Output the (x, y) coordinate of the center of the cell containing the given text.  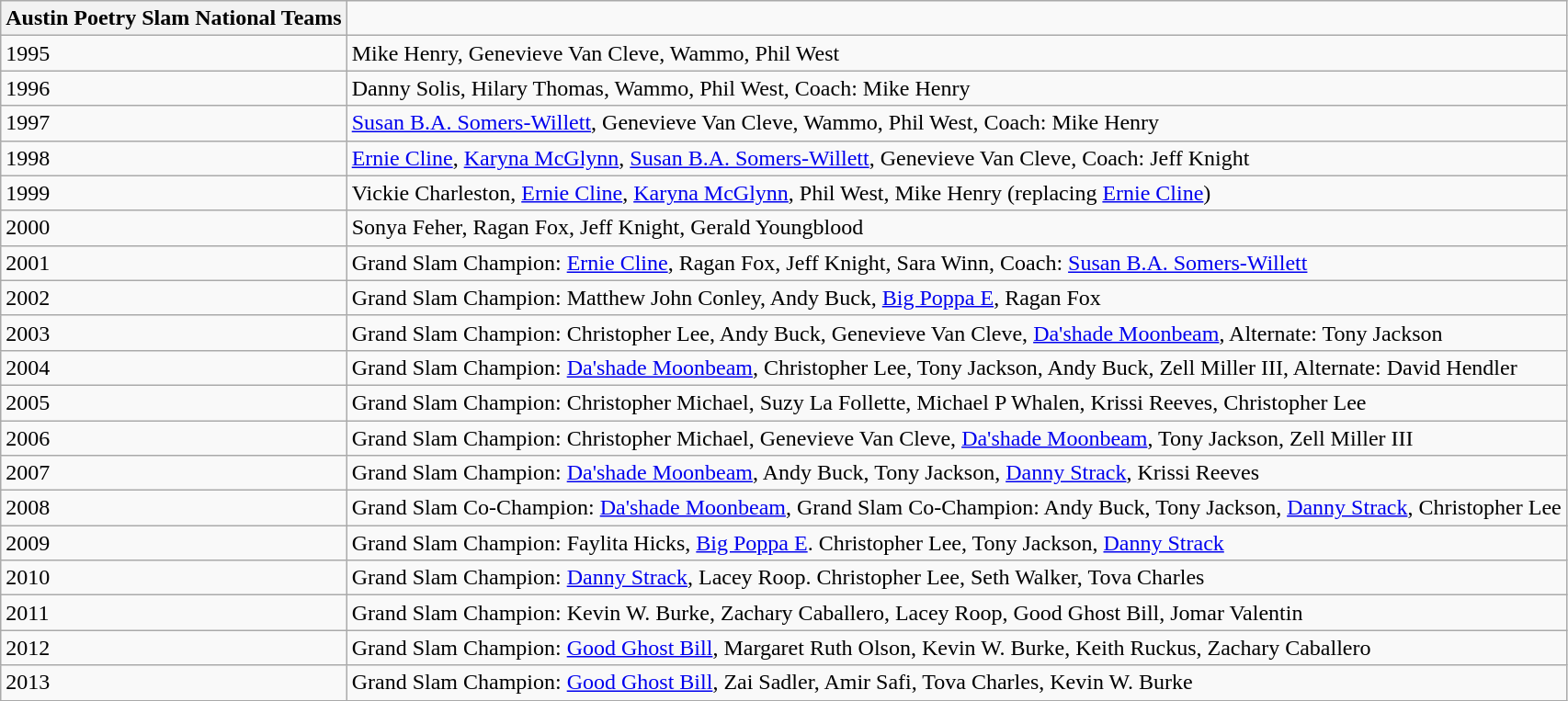
Grand Slam Co-Champion: Da'shade Moonbeam, Grand Slam Co-Champion: Andy Buck, Tony Jackson, Danny Strack, Christopher Lee (956, 508)
2012 (174, 648)
2009 (174, 543)
Vickie Charleston, Ernie Cline, Karyna McGlynn, Phil West, Mike Henry (replacing Ernie Cline) (956, 193)
Grand Slam Champion: Good Ghost Bill, Margaret Ruth Olson, Kevin W. Burke, Keith Ruckus, Zachary Caballero (956, 648)
Grand Slam Champion: Da'shade Moonbeam, Christopher Lee, Tony Jackson, Andy Buck, Zell Miller III, Alternate: David Hendler (956, 367)
2013 (174, 683)
2008 (174, 508)
2010 (174, 578)
2002 (174, 298)
Grand Slam Champion: Danny Strack, Lacey Roop. Christopher Lee, Seth Walker, Tova Charles (956, 578)
Grand Slam Champion: Christopher Michael, Genevieve Van Cleve, Da'shade Moonbeam, Tony Jackson, Zell Miller III (956, 438)
2001 (174, 263)
2004 (174, 367)
Grand Slam Champion: Good Ghost Bill, Zai Sadler, Amir Safi, Tova Charles, Kevin W. Burke (956, 683)
Grand Slam Champion: Christopher Michael, Suzy La Follette, Michael P Whalen, Krissi Reeves, Christopher Lee (956, 402)
2003 (174, 333)
Danny Solis, Hilary Thomas, Wammo, Phil West, Coach: Mike Henry (956, 88)
Susan B.A. Somers-Willett, Genevieve Van Cleve, Wammo, Phil West, Coach: Mike Henry (956, 123)
2006 (174, 438)
Austin Poetry Slam National Teams (174, 18)
Grand Slam Champion: Matthew John Conley, Andy Buck, Big Poppa E, Ragan Fox (956, 298)
2007 (174, 473)
2000 (174, 228)
1999 (174, 193)
1995 (174, 53)
1996 (174, 88)
Grand Slam Champion: Da'shade Moonbeam, Andy Buck, Tony Jackson, Danny Strack, Krissi Reeves (956, 473)
Sonya Feher, Ragan Fox, Jeff Knight, Gerald Youngblood (956, 228)
1997 (174, 123)
Ernie Cline, Karyna McGlynn, Susan B.A. Somers-Willett, Genevieve Van Cleve, Coach: Jeff Knight (956, 158)
Grand Slam Champion: Kevin W. Burke, Zachary Caballero, Lacey Roop, Good Ghost Bill, Jomar Valentin (956, 613)
Grand Slam Champion: Faylita Hicks, Big Poppa E. Christopher Lee, Tony Jackson, Danny Strack (956, 543)
2005 (174, 402)
Grand Slam Champion: Ernie Cline, Ragan Fox, Jeff Knight, Sara Winn, Coach: Susan B.A. Somers-Willett (956, 263)
Grand Slam Champion: Christopher Lee, Andy Buck, Genevieve Van Cleve, Da'shade Moonbeam, Alternate: Tony Jackson (956, 333)
1998 (174, 158)
2011 (174, 613)
Mike Henry, Genevieve Van Cleve, Wammo, Phil West (956, 53)
